For the text-containing cell, return its midpoint in (x, y) coordinate format. 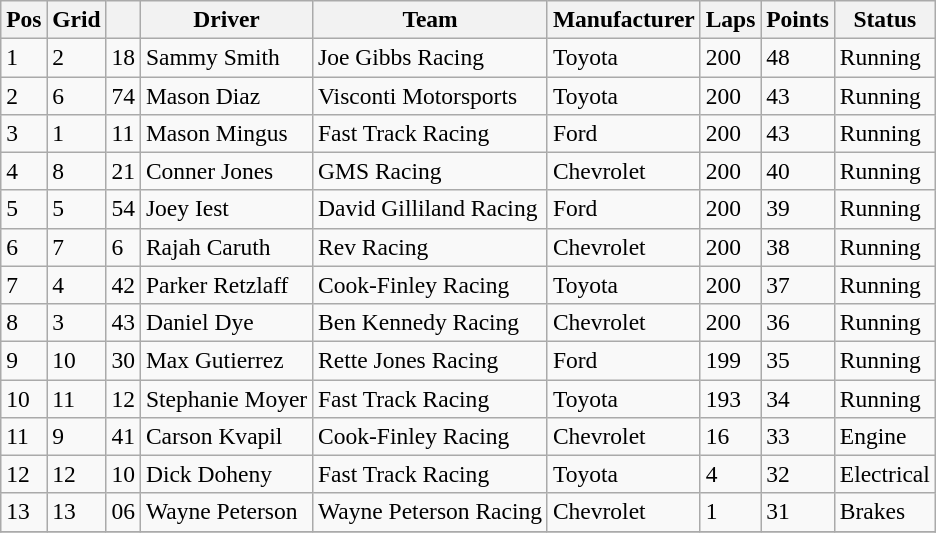
Status (884, 19)
Sammy Smith (226, 57)
30 (123, 360)
Pos (24, 19)
18 (123, 57)
31 (798, 512)
Grid (76, 19)
Wayne Peterson (226, 512)
21 (123, 171)
Points (798, 19)
Parker Retzlaff (226, 285)
74 (123, 95)
42 (123, 285)
199 (730, 360)
Joe Gibbs Racing (430, 57)
16 (730, 436)
34 (798, 398)
Rette Jones Racing (430, 360)
David Gilliland Racing (430, 209)
37 (798, 285)
Electrical (884, 474)
Mason Diaz (226, 95)
32 (798, 474)
48 (798, 57)
Ben Kennedy Racing (430, 322)
Manufacturer (624, 19)
Mason Mingus (226, 133)
Dick Doheny (226, 474)
35 (798, 360)
Daniel Dye (226, 322)
Rajah Caruth (226, 247)
GMS Racing (430, 171)
Rev Racing (430, 247)
193 (730, 398)
Max Gutierrez (226, 360)
Brakes (884, 512)
38 (798, 247)
36 (798, 322)
33 (798, 436)
39 (798, 209)
Team (430, 19)
54 (123, 209)
Driver (226, 19)
Visconti Motorsports (430, 95)
Conner Jones (226, 171)
Laps (730, 19)
Engine (884, 436)
Joey Iest (226, 209)
Carson Kvapil (226, 436)
06 (123, 512)
41 (123, 436)
40 (798, 171)
Wayne Peterson Racing (430, 512)
Stephanie Moyer (226, 398)
